Locate the cell with the specified text and output its [X, Y] center coordinate. 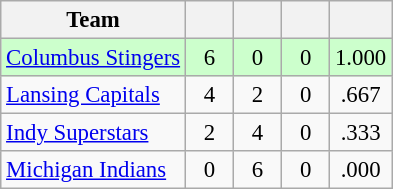
Indy Superstars [94, 133]
.333 [361, 133]
.667 [361, 95]
Michigan Indians [94, 170]
Columbus Stingers [94, 58]
Lansing Capitals [94, 95]
1.000 [361, 58]
.000 [361, 170]
Team [94, 20]
